Return [X, Y] of the center of cell containing provided text 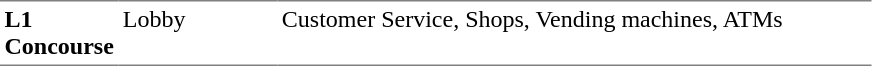
Customer Service, Shops, Vending machines, ATMs [574, 33]
L1Concourse [59, 33]
Lobby [198, 33]
